Return the (X, Y) coordinate for the center point of the cell that contains the specified text.  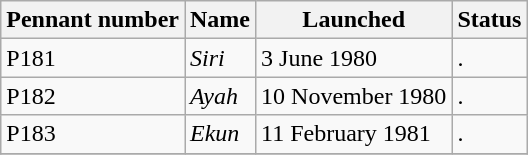
Siri (220, 58)
Ayah (220, 96)
P181 (93, 58)
Status (490, 20)
P182 (93, 96)
Pennant number (93, 20)
Ekun (220, 134)
11 February 1981 (354, 134)
10 November 1980 (354, 96)
Launched (354, 20)
P183 (93, 134)
Name (220, 20)
3 June 1980 (354, 58)
